Locate the cell with the specified text and output its [X, Y] center coordinate. 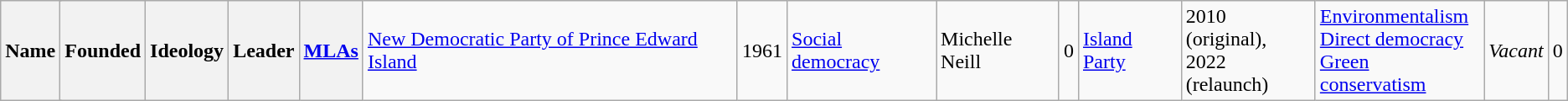
1961 [762, 50]
2010 (original), 2022 (relaunch) [1248, 50]
New Democratic Party of Prince Edward Island [549, 50]
Social democracy [862, 50]
EnvironmentalismDirect democracyGreen conservatism [1399, 50]
Name [30, 50]
Vacant [1516, 50]
MLAs [331, 50]
Island Party [1129, 50]
Leader [264, 50]
Ideology [188, 50]
Founded [103, 50]
Michelle Neill [998, 50]
